Detect which cell encompasses the target text, then output its (X, Y) center coordinate. 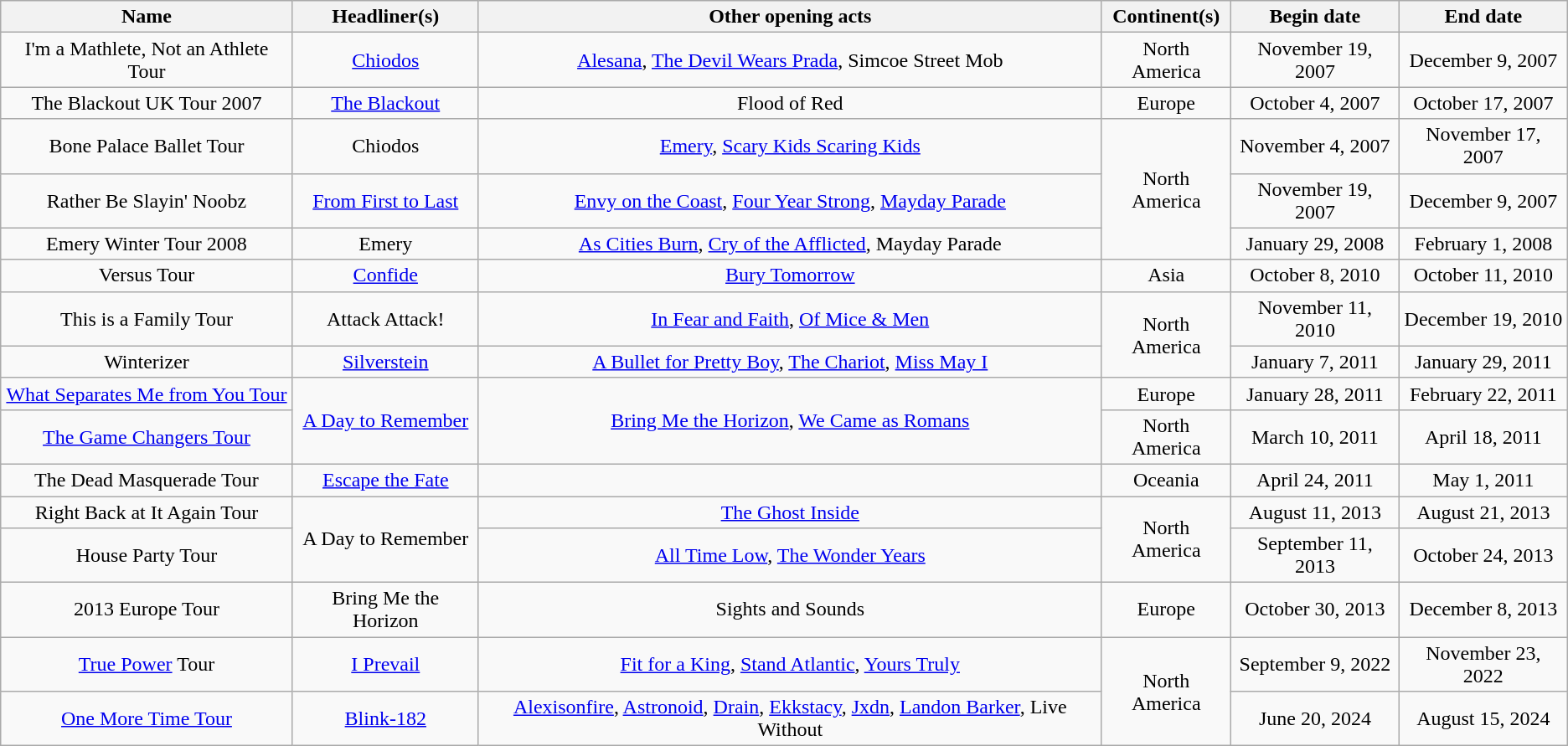
February 1, 2008 (1483, 244)
I'm a Mathlete, Not an Athlete Tour (147, 60)
September 11, 2013 (1315, 556)
Alesana, The Devil Wears Prada, Simcoe Street Mob (790, 60)
Escape the Fate (385, 480)
One More Time Tour (147, 718)
April 18, 2011 (1483, 437)
This is a Family Tour (147, 318)
November 4, 2007 (1315, 146)
November 17, 2007 (1483, 146)
March 10, 2011 (1315, 437)
August 15, 2024 (1483, 718)
October 11, 2010 (1483, 275)
January 7, 2011 (1315, 362)
January 29, 2011 (1483, 362)
Confide (385, 275)
All Time Low, The Wonder Years (790, 556)
June 20, 2024 (1315, 718)
Bury Tomorrow (790, 275)
The Game Changers Tour (147, 437)
I Prevail (385, 665)
Silverstein (385, 362)
October 30, 2013 (1315, 610)
The Ghost Inside (790, 512)
Flood of Red (790, 103)
Fit for a King, Stand Atlantic, Yours Truly (790, 665)
Name (147, 17)
The Dead Masquerade Tour (147, 480)
January 29, 2008 (1315, 244)
Blink-182 (385, 718)
February 22, 2011 (1483, 394)
Oceania (1166, 480)
Emery, Scary Kids Scaring Kids (790, 146)
December 8, 2013 (1483, 610)
April 24, 2011 (1315, 480)
December 19, 2010 (1483, 318)
Versus Tour (147, 275)
August 21, 2013 (1483, 512)
Bone Palace Ballet Tour (147, 146)
Begin date (1315, 17)
September 9, 2022 (1315, 665)
A Bullet for Pretty Boy, The Chariot, Miss May I (790, 362)
Headliner(s) (385, 17)
Emery Winter Tour 2008 (147, 244)
As Cities Burn, Cry of the Afflicted, Mayday Parade (790, 244)
Sights and Sounds (790, 610)
In Fear and Faith, Of Mice & Men (790, 318)
True Power Tour (147, 665)
November 11, 2010 (1315, 318)
Right Back at It Again Tour (147, 512)
October 24, 2013 (1483, 556)
Alexisonfire, Astronoid, Drain, Ekkstacy, Jxdn, Landon Barker, Live Without (790, 718)
What Separates Me from You Tour (147, 394)
August 11, 2013 (1315, 512)
The Blackout UK Tour 2007 (147, 103)
May 1, 2011 (1483, 480)
Asia (1166, 275)
Bring Me the Horizon (385, 610)
October 17, 2007 (1483, 103)
Emery (385, 244)
Attack Attack! (385, 318)
Rather Be Slayin' Noobz (147, 201)
Envy on the Coast, Four Year Strong, Mayday Parade (790, 201)
House Party Tour (147, 556)
October 4, 2007 (1315, 103)
The Blackout (385, 103)
January 28, 2011 (1315, 394)
2013 Europe Tour (147, 610)
Winterizer (147, 362)
Bring Me the Horizon, We Came as Romans (790, 420)
Other opening acts (790, 17)
November 23, 2022 (1483, 665)
October 8, 2010 (1315, 275)
Continent(s) (1166, 17)
End date (1483, 17)
From First to Last (385, 201)
